Locate the cell with the specified text and output its [X, Y] center coordinate. 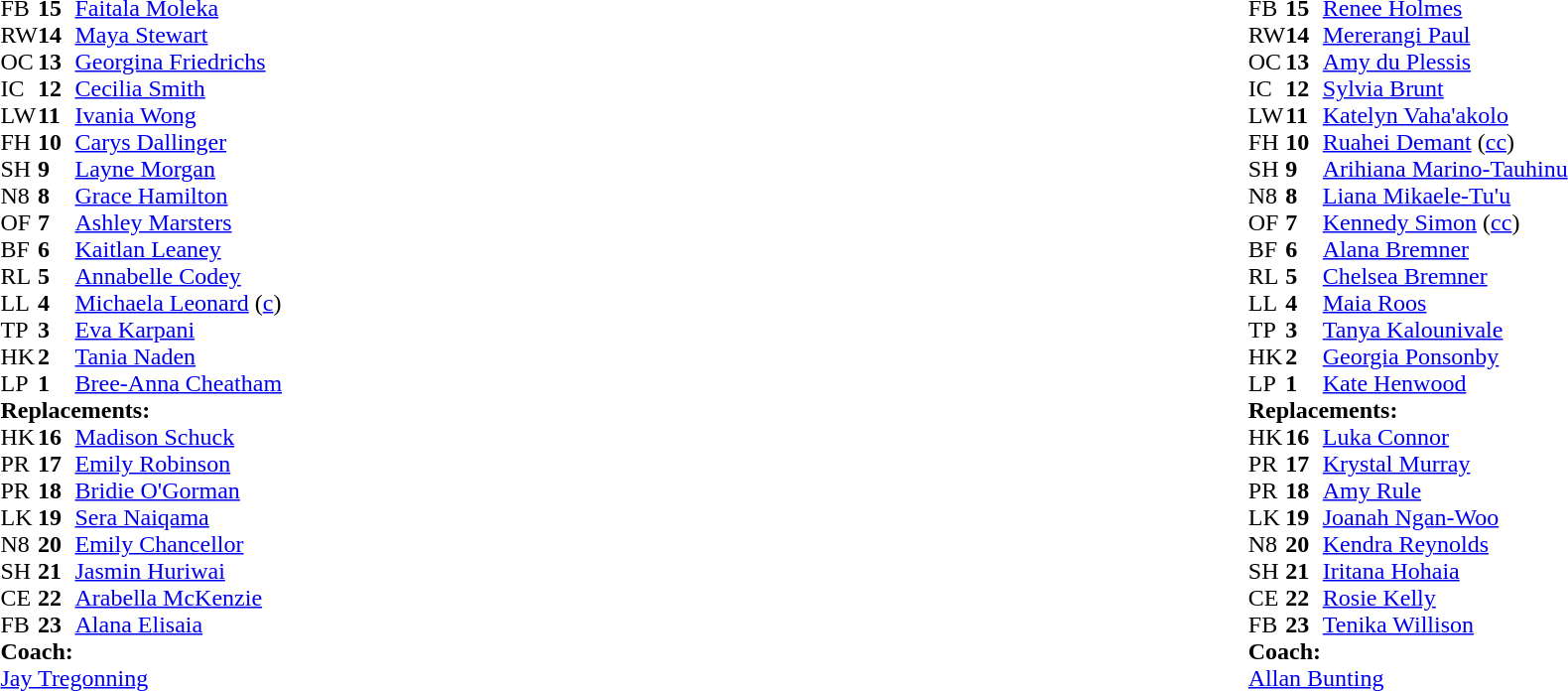
Sera Naiqama [179, 518]
Bree-Anna Cheatham [179, 383]
Grace Hamilton [179, 197]
Amy du Plessis [1445, 62]
Liana Mikaele-Tu'u [1445, 197]
Krystal Murray [1445, 465]
Annabelle Codey [179, 276]
Kennedy Simon (cc) [1445, 222]
Mererangi Paul [1445, 36]
Sylvia Brunt [1445, 89]
Ruahei Demant (cc) [1445, 143]
Alana Bremner [1445, 250]
Eva Karpani [179, 330]
Maya Stewart [179, 36]
Tanya Kalounivale [1445, 330]
Chelsea Bremner [1445, 276]
Arabella McKenzie [179, 598]
Kendra Reynolds [1445, 544]
Carys Dallinger [179, 143]
Joanah Ngan-Woo [1445, 518]
Layne Morgan [179, 169]
Luka Connor [1445, 437]
Ashley Marsters [179, 222]
Ivania Wong [179, 115]
Tania Naden [179, 357]
Maia Roos [1445, 304]
Rosie Kelly [1445, 598]
Bridie O'Gorman [179, 490]
Kate Henwood [1445, 383]
Georgina Friedrichs [179, 62]
Jasmin Huriwai [179, 572]
Iritana Hohaia [1445, 572]
Tenika Willison [1445, 625]
Cecilia Smith [179, 89]
Alana Elisaia [179, 625]
Amy Rule [1445, 490]
Madison Schuck [179, 437]
Georgia Ponsonby [1445, 357]
Emily Chancellor [179, 544]
Michaela Leonard (c) [179, 304]
Emily Robinson [179, 465]
Katelyn Vaha'akolo [1445, 115]
Kaitlan Leaney [179, 250]
Arihiana Marino-Tauhinu [1445, 169]
